Return the [X, Y] coordinate for the center point of the cell that contains the specified text.  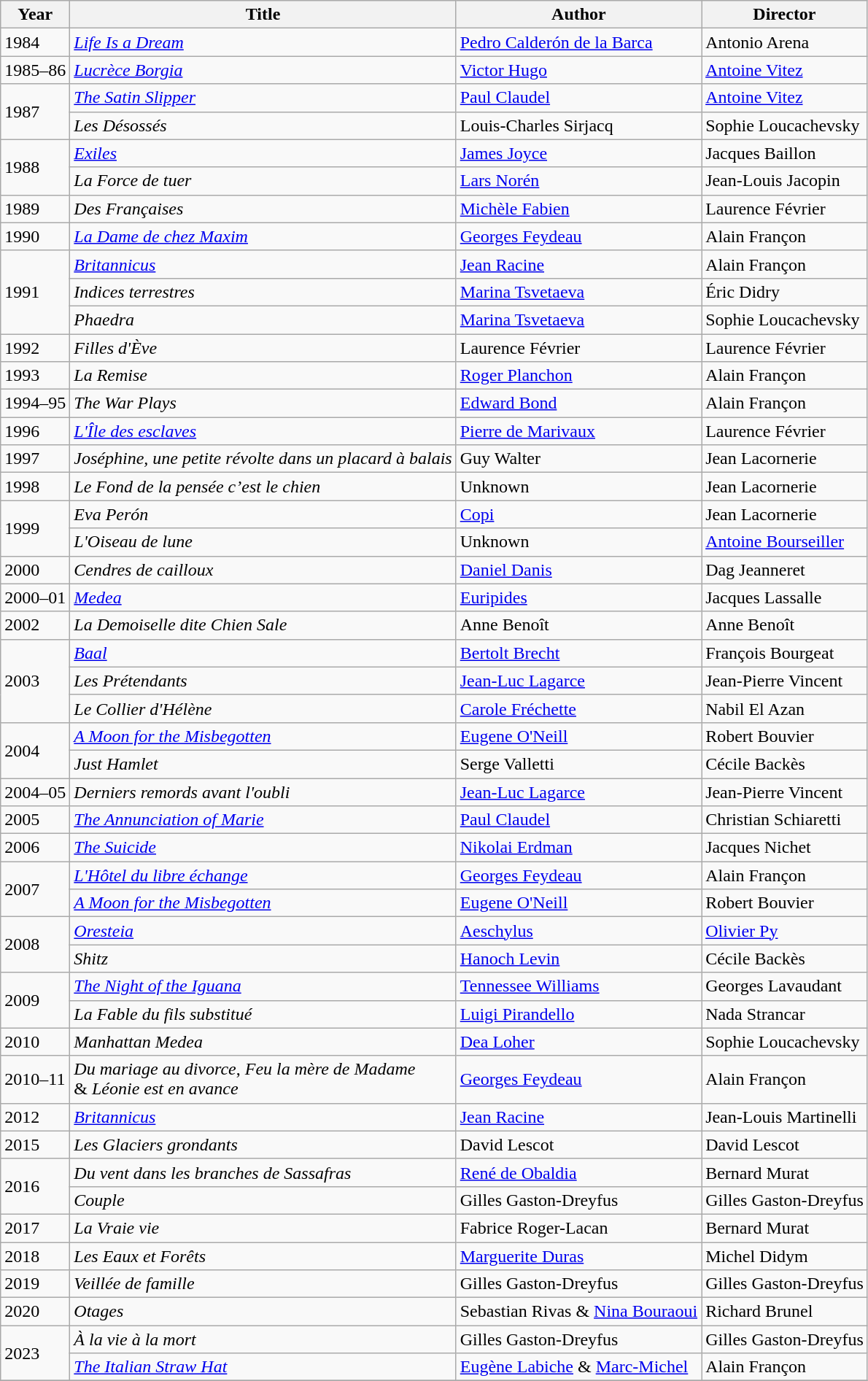
Guy Walter [578, 459]
Du vent dans les branches de Sassafras [263, 1172]
1985–86 [35, 70]
Exiles [263, 153]
Derniers remords avant l'oubli [263, 792]
L'Hôtel du libre échange [263, 875]
Lars Norén [578, 181]
Couple [263, 1200]
Tennessee Williams [578, 986]
1984 [35, 42]
Copi [578, 514]
Roger Planchon [578, 376]
Just Hamlet [263, 764]
À la vie à la mort [263, 1339]
Les Eaux et Forêts [263, 1256]
Director [785, 15]
La Dame de chez Maxim [263, 236]
Dea Loher [578, 1042]
Phaedra [263, 320]
Les Glaciers grondants [263, 1145]
Nikolai Erdman [578, 848]
Otages [263, 1312]
Jacques Baillon [785, 153]
Euripides [578, 597]
2016 [35, 1186]
Jean-Louis Jacopin [785, 181]
1997 [35, 459]
The Italian Straw Hat [263, 1367]
Le Fond de la pensée c’est le chien [263, 487]
Baal [263, 653]
2009 [35, 1000]
Louis-Charles Sirjacq [578, 125]
Veillée de famille [263, 1284]
Éric Didry [785, 292]
Shitz [263, 959]
Nada Strancar [785, 1014]
2004–05 [35, 792]
Olivier Py [785, 931]
James Joyce [578, 153]
Antoine Bourseiller [785, 542]
La Force de tuer [263, 181]
2023 [35, 1353]
The Suicide [263, 848]
2005 [35, 820]
1999 [35, 528]
Eva Perón [263, 514]
2010–11 [35, 1080]
René de Obaldia [578, 1172]
Manhattan Medea [263, 1042]
2002 [35, 625]
2020 [35, 1312]
2008 [35, 945]
Cendres de cailloux [263, 570]
Author [578, 15]
Serge Valletti [578, 764]
Pierre de Marivaux [578, 431]
Du mariage au divorce, Feu la mère de Madame & Léonie est en avance [263, 1080]
Bertolt Brecht [578, 653]
2018 [35, 1256]
Oresteia [263, 931]
Nabil El Azan [785, 708]
La Demoiselle dite Chien Sale [263, 625]
Christian Schiaretti [785, 820]
François Bourgeat [785, 653]
2000–01 [35, 597]
2007 [35, 889]
La Remise [263, 376]
2006 [35, 848]
Carole Fréchette [578, 708]
Filles d'Ève [263, 348]
1990 [35, 236]
2017 [35, 1228]
Michèle Fabien [578, 209]
La Vraie vie [263, 1228]
Le Collier d'Hélène [263, 708]
The Night of the Iguana [263, 986]
L'Île des esclaves [263, 431]
1992 [35, 348]
Aeschylus [578, 931]
Sebastian Rivas & Nina Bouraoui [578, 1312]
Des Françaises [263, 209]
Year [35, 15]
1991 [35, 292]
The War Plays [263, 403]
Lucrèce Borgia [263, 70]
Indices terrestres [263, 292]
Richard Brunel [785, 1312]
Daniel Danis [578, 570]
Title [263, 15]
1989 [35, 209]
Jacques Lassalle [785, 597]
Les Désossés [263, 125]
Jacques Nichet [785, 848]
Georges Lavaudant [785, 986]
2012 [35, 1117]
2015 [35, 1145]
1987 [35, 112]
1994–95 [35, 403]
2019 [35, 1284]
La Fable du fils substitué [263, 1014]
Medea [263, 597]
Eugène Labiche & Marc-Michel [578, 1367]
Jean-Louis Martinelli [785, 1117]
Michel Didym [785, 1256]
2010 [35, 1042]
Life Is a Dream [263, 42]
Marguerite Duras [578, 1256]
2004 [35, 750]
Pedro Calderón de la Barca [578, 42]
Joséphine, une petite révolte dans un placard à balais [263, 459]
Luigi Pirandello [578, 1014]
Les Prétendants [263, 681]
2003 [35, 681]
The Satin Slipper [263, 98]
Antonio Arena [785, 42]
2000 [35, 570]
L'Oiseau de lune [263, 542]
The Annunciation of Marie [263, 820]
Victor Hugo [578, 70]
1996 [35, 431]
Edward Bond [578, 403]
1993 [35, 376]
Hanoch Levin [578, 959]
Fabrice Roger-Lacan [578, 1228]
1998 [35, 487]
Dag Jeanneret [785, 570]
1988 [35, 167]
